Provide the [x, y] coordinate of the cell's center where the given text is located.  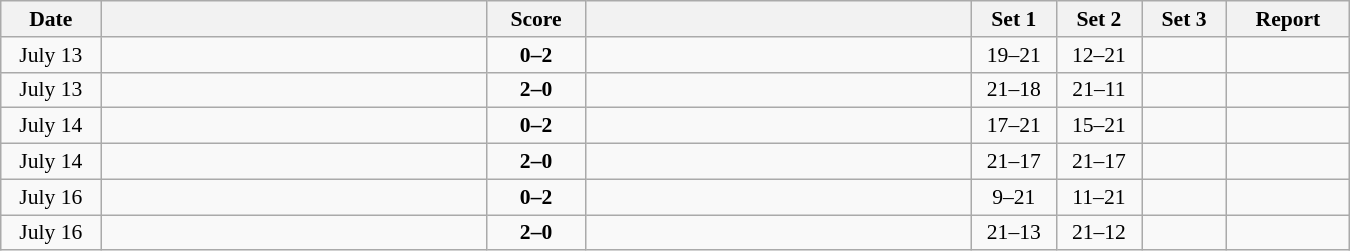
19–21 [1014, 55]
17–21 [1014, 126]
Set 3 [1184, 19]
21–11 [1098, 90]
21–12 [1098, 233]
15–21 [1098, 126]
Date [51, 19]
21–18 [1014, 90]
9–21 [1014, 197]
12–21 [1098, 55]
21–13 [1014, 233]
Set 2 [1098, 19]
Report [1288, 19]
Set 1 [1014, 19]
Score [536, 19]
11–21 [1098, 197]
